Locate the cell with the specified text and output its [X, Y] center coordinate. 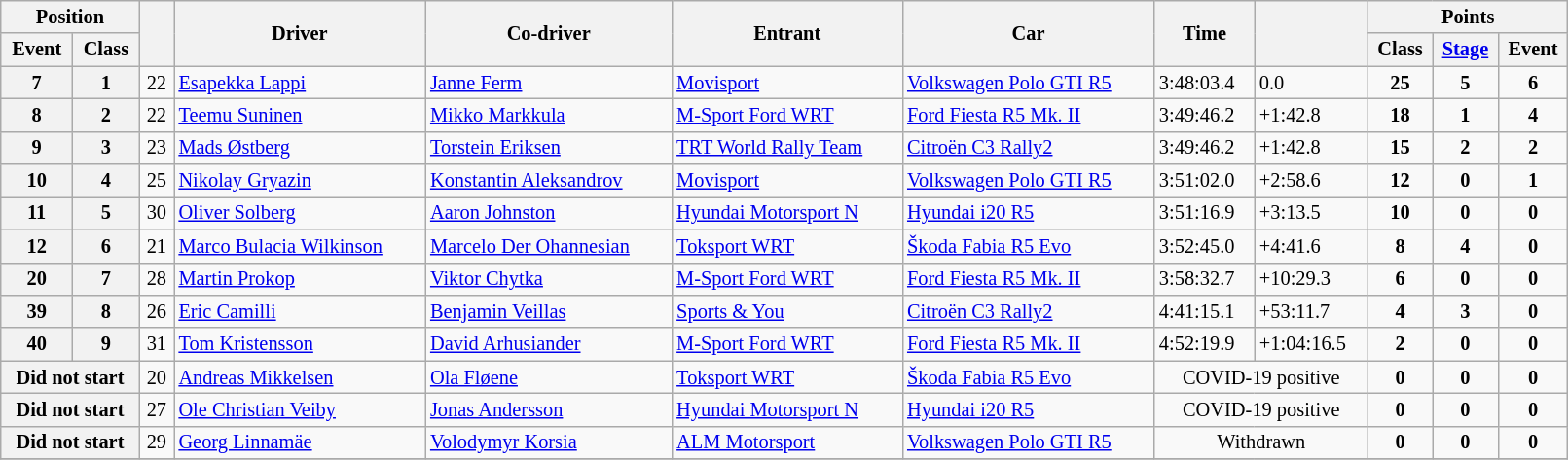
Ole Christian Veiby [300, 409]
Andreas Mikkelsen [300, 377]
+4:41.6 [1312, 246]
Teemu Suninen [300, 115]
Benjamin Veillas [549, 311]
Entrant [786, 33]
Georg Linnamäe [300, 442]
Stage [1466, 50]
+1:04:16.5 [1312, 344]
Marcelo Der Ohannesian [549, 246]
+53:11.7 [1312, 311]
28 [156, 279]
Torstein Eriksen [549, 148]
Sports & You [786, 311]
30 [156, 213]
18 [1400, 115]
40 [37, 344]
11 [37, 213]
Esapekka Lappi [300, 83]
3:52:45.0 [1205, 246]
29 [156, 442]
3:51:02.0 [1205, 181]
27 [156, 409]
0.0 [1312, 83]
31 [156, 344]
Aaron Johnston [549, 213]
Konstantin Aleksandrov [549, 181]
39 [37, 311]
Volodymyr Korsia [549, 442]
4:41:15.1 [1205, 311]
+10:29.3 [1312, 279]
Viktor Chytka [549, 279]
Position [70, 17]
+2:58.6 [1312, 181]
Ola Fløene [549, 377]
4:52:19.9 [1205, 344]
Marco Bulacia Wilkinson [300, 246]
15 [1400, 148]
David Arhusiander [549, 344]
3:51:16.9 [1205, 213]
26 [156, 311]
Nikolay Gryazin [300, 181]
ALM Motorsport [786, 442]
3:48:03.4 [1205, 83]
TRT World Rally Team [786, 148]
Oliver Solberg [300, 213]
Eric Camilli [300, 311]
Co-driver [549, 33]
23 [156, 148]
Points [1468, 17]
Jonas Andersson [549, 409]
3:58:32.7 [1205, 279]
Janne Ferm [549, 83]
Mikko Markkula [549, 115]
21 [156, 246]
Martin Prokop [300, 279]
Driver [300, 33]
+3:13.5 [1312, 213]
Mads Østberg [300, 148]
Withdrawn [1261, 442]
Time [1205, 33]
Tom Kristensson [300, 344]
Car [1028, 33]
